Provide the (x, y) coordinate of the cell's center where the given text is located.  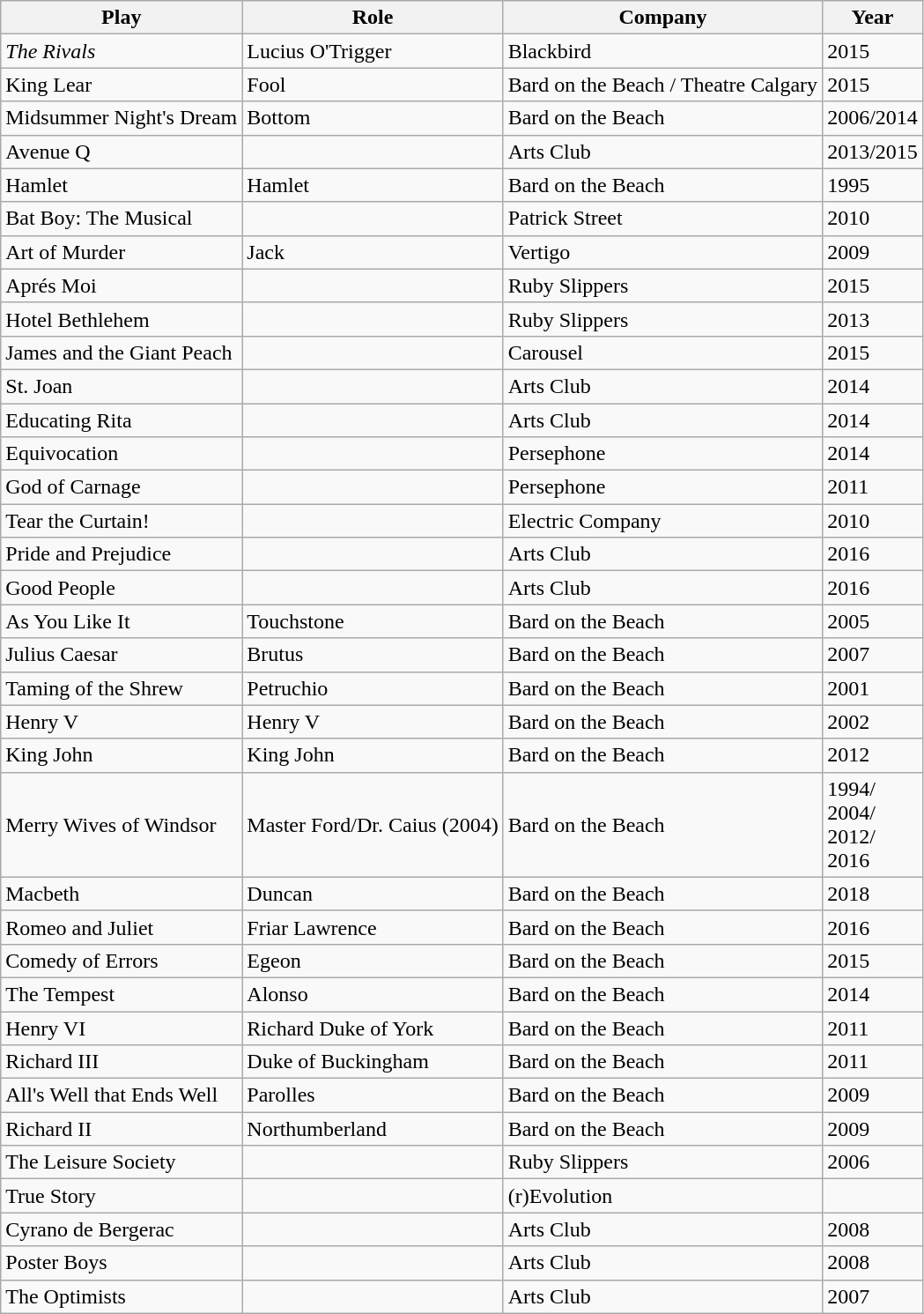
Parolles (373, 1095)
2005 (873, 621)
As You Like It (122, 621)
Poster Boys (122, 1263)
Good People (122, 588)
Educating Rita (122, 420)
Richard III (122, 1062)
Jack (373, 252)
Touchstone (373, 621)
2006/2014 (873, 118)
The Tempest (122, 994)
True Story (122, 1196)
Equivocation (122, 454)
1995 (873, 185)
Julius Caesar (122, 655)
Aprés Moi (122, 286)
1994/2004/2012/2016 (873, 825)
Year (873, 18)
Alonso (373, 994)
Vertigo (662, 252)
Richard II (122, 1129)
Bard on the Beach / Theatre Calgary (662, 85)
St. Joan (122, 386)
Carousel (662, 353)
Macbeth (122, 894)
Brutus (373, 655)
Lucius O'Trigger (373, 51)
Midsummer Night's Dream (122, 118)
Avenue Q (122, 152)
Duncan (373, 894)
Richard Duke of York (373, 1028)
Hotel Bethlehem (122, 319)
Pride and Prejudice (122, 554)
2001 (873, 688)
Bat Boy: The Musical (122, 219)
Egeon (373, 961)
Master Ford/Dr. Caius (2004) (373, 825)
Play (122, 18)
James and the Giant Peach (122, 353)
Merry Wives of Windsor (122, 825)
Fool (373, 85)
2018 (873, 894)
God of Carnage (122, 487)
Romeo and Juliet (122, 927)
The Optimists (122, 1296)
Duke of Buckingham (373, 1062)
Bottom (373, 118)
Blackbird (662, 51)
The Rivals (122, 51)
All's Well that Ends Well (122, 1095)
(r)Evolution (662, 1196)
King Lear (122, 85)
Role (373, 18)
Cyrano de Bergerac (122, 1229)
Art of Murder (122, 252)
Patrick Street (662, 219)
Taming of the Shrew (122, 688)
Comedy of Errors (122, 961)
The Leisure Society (122, 1162)
Electric Company (662, 521)
Northumberland (373, 1129)
2013 (873, 319)
Friar Lawrence (373, 927)
2013/2015 (873, 152)
Petruchio (373, 688)
2012 (873, 755)
Henry VI (122, 1028)
2006 (873, 1162)
Company (662, 18)
Tear the Curtain! (122, 521)
2002 (873, 722)
